Scan for the cell matching the given text and deliver its (X, Y) coordinate at center. 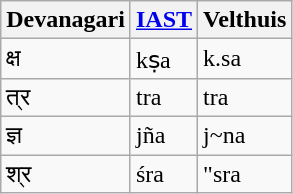
kṣa (164, 59)
ज्ञ (66, 135)
IAST (164, 20)
j~na (245, 135)
Velthuis (245, 20)
त्र (66, 97)
śra (164, 173)
jña (164, 135)
k.sa (245, 59)
Devanagari (66, 20)
क्ष (66, 59)
"sra (245, 173)
श्र (66, 173)
